From the cell containing the given text, extract its center point as [x, y] coordinate. 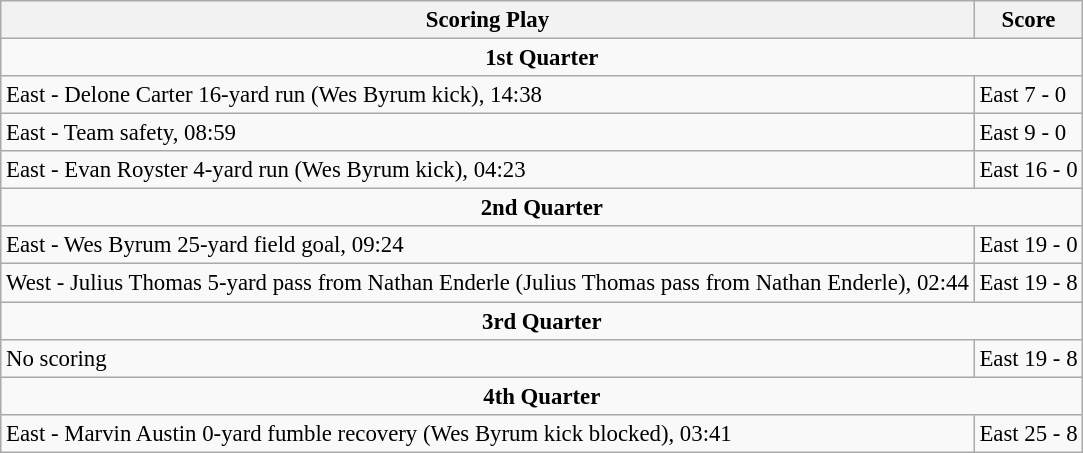
4th Quarter [542, 396]
West - Julius Thomas 5-yard pass from Nathan Enderle (Julius Thomas pass from Nathan Enderle), 02:44 [488, 283]
East 7 - 0 [1028, 95]
East 9 - 0 [1028, 133]
East - Team safety, 08:59 [488, 133]
Scoring Play [488, 20]
No scoring [488, 358]
East - Wes Byrum 25-yard field goal, 09:24 [488, 245]
East 25 - 8 [1028, 433]
East 19 - 0 [1028, 245]
1st Quarter [542, 58]
East 16 - 0 [1028, 170]
3rd Quarter [542, 321]
Score [1028, 20]
East - Marvin Austin 0-yard fumble recovery (Wes Byrum kick blocked), 03:41 [488, 433]
East - Delone Carter 16-yard run (Wes Byrum kick), 14:38 [488, 95]
East - Evan Royster 4-yard run (Wes Byrum kick), 04:23 [488, 170]
2nd Quarter [542, 208]
